Scan for the cell matching the given text and deliver its [X, Y] coordinate at center. 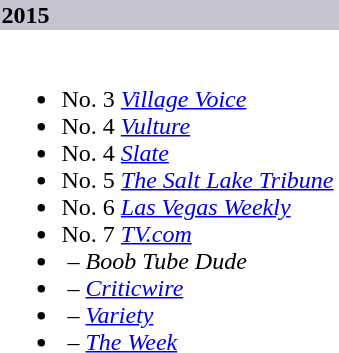
2015 [170, 15]
